Pinpoint the cell where the given text exists, returning its (X, Y) midpoint coordinate. 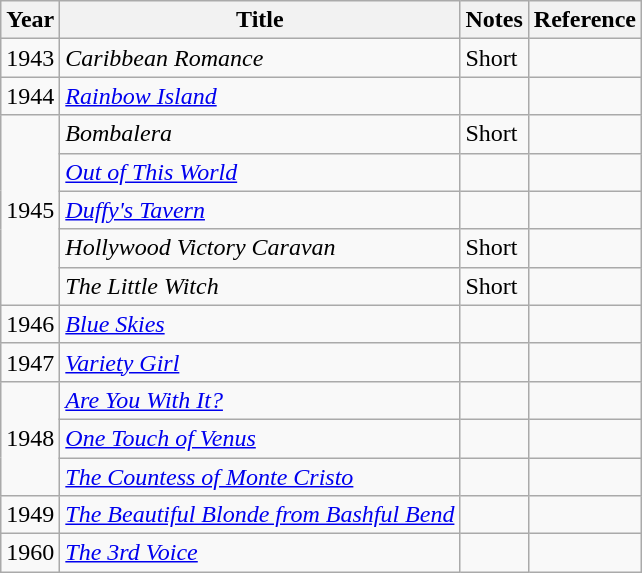
Duffy's Tavern (260, 210)
Reference (584, 20)
The Beautiful Blonde from Bashful Bend (260, 515)
1946 (30, 324)
Blue Skies (260, 324)
1944 (30, 96)
1943 (30, 58)
Are You With It? (260, 400)
1949 (30, 515)
1947 (30, 362)
1945 (30, 210)
The Little Witch (260, 286)
The Countess of Monte Cristo (260, 477)
1960 (30, 553)
1948 (30, 438)
The 3rd Voice (260, 553)
Variety Girl (260, 362)
Title (260, 20)
Hollywood Victory Caravan (260, 248)
Caribbean Romance (260, 58)
One Touch of Venus (260, 438)
Notes (494, 20)
Year (30, 20)
Bombalera (260, 134)
Rainbow Island (260, 96)
Out of This World (260, 172)
